Return the (X, Y) coordinate for the center point of the cell that contains the specified text.  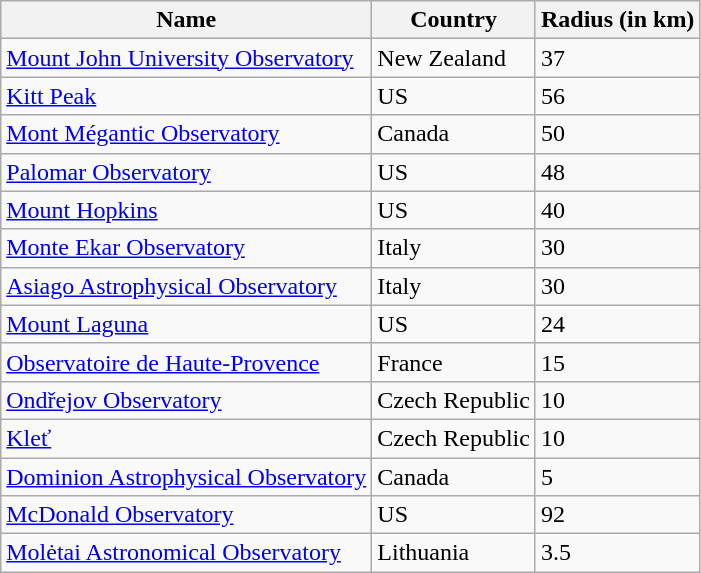
Dominion Astrophysical Observatory (186, 477)
Ondřejov Observatory (186, 400)
McDonald Observatory (186, 515)
Kitt Peak (186, 96)
Palomar Observatory (186, 172)
Mount Hopkins (186, 210)
15 (617, 362)
40 (617, 210)
3.5 (617, 553)
Mount John University Observatory (186, 58)
France (454, 362)
Name (186, 20)
Mount Laguna (186, 324)
Asiago Astrophysical Observatory (186, 286)
48 (617, 172)
Lithuania (454, 553)
50 (617, 134)
Country (454, 20)
New Zealand (454, 58)
Mont Mégantic Observatory (186, 134)
Observatoire de Haute-Provence (186, 362)
Radius (in km) (617, 20)
Kleť (186, 438)
5 (617, 477)
Molėtai Astronomical Observatory (186, 553)
24 (617, 324)
92 (617, 515)
Monte Ekar Observatory (186, 248)
56 (617, 96)
37 (617, 58)
